Determine the [x, y] coordinate at the center of the cell enclosing the given text.  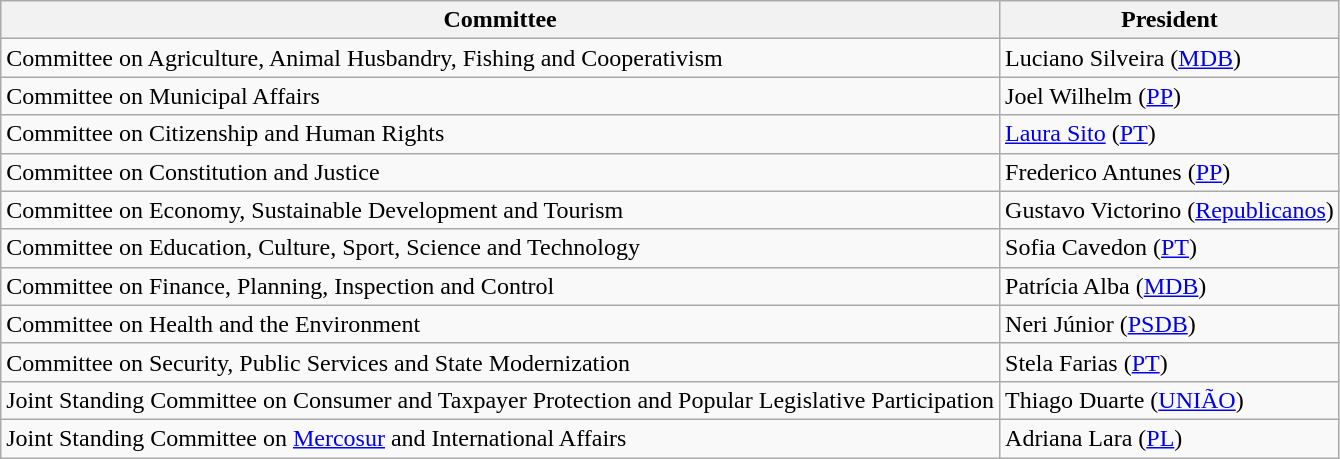
Joel Wilhelm (PP) [1170, 96]
Committee on Finance, Planning, Inspection and Control [500, 286]
Luciano Silveira (MDB) [1170, 58]
Committee on Citizenship and Human Rights [500, 134]
Committee on Constitution and Justice [500, 172]
Stela Farias (PT) [1170, 362]
Adriana Lara (PL) [1170, 438]
Committee on Security, Public Services and State Modernization [500, 362]
Patrícia Alba (MDB) [1170, 286]
President [1170, 20]
Sofia Cavedon (PT) [1170, 248]
Thiago Duarte (UNIÃO) [1170, 400]
Committee on Municipal Affairs [500, 96]
Joint Standing Committee on Mercosur and International Affairs [500, 438]
Neri Júnior (PSDB) [1170, 324]
Joint Standing Committee on Consumer and Taxpayer Protection and Popular Legislative Participation [500, 400]
Committee on Education, Culture, Sport, Science and Technology [500, 248]
Committee on Health and the Environment [500, 324]
Committee on Agriculture, Animal Husbandry, Fishing and Cooperativism [500, 58]
Committee on Economy, Sustainable Development and Tourism [500, 210]
Laura Sito (PT) [1170, 134]
Gustavo Victorino (Republicanos) [1170, 210]
Frederico Antunes (PP) [1170, 172]
Committee [500, 20]
